From the cell containing the given text, extract its center point as (X, Y) coordinate. 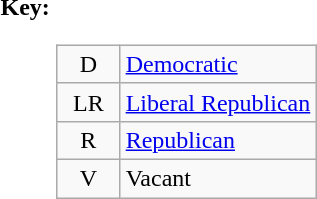
D (89, 64)
Republican (218, 140)
LR (89, 102)
Democratic (218, 64)
V (89, 178)
Vacant (218, 178)
R (89, 140)
Liberal Republican (218, 102)
